Locate the cell with the specified text and output its [X, Y] center coordinate. 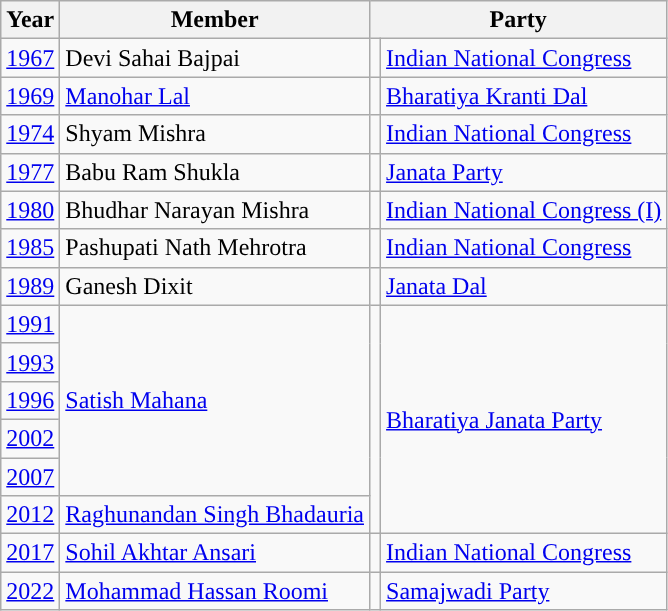
Samajwadi Party [524, 591]
Sohil Akhtar Ansari [215, 553]
1969 [30, 96]
Janata Dal [524, 286]
2022 [30, 591]
1985 [30, 248]
2017 [30, 553]
2012 [30, 515]
Bhudhar Narayan Mishra [215, 210]
Ganesh Dixit [215, 286]
Bharatiya Kranti Dal [524, 96]
Janata Party [524, 172]
1967 [30, 58]
Satish Mahana [215, 400]
Raghunandan Singh Bhadauria [215, 515]
1980 [30, 210]
2002 [30, 438]
1977 [30, 172]
Indian National Congress (I) [524, 210]
Year [30, 20]
1974 [30, 134]
1989 [30, 286]
2007 [30, 477]
Devi Sahai Bajpai [215, 58]
Pashupati Nath Mehrotra [215, 248]
Mohammad Hassan Roomi [215, 591]
Bharatiya Janata Party [524, 419]
1996 [30, 400]
Party [518, 20]
1993 [30, 362]
Member [215, 20]
Manohar Lal [215, 96]
1991 [30, 324]
Babu Ram Shukla [215, 172]
Shyam Mishra [215, 134]
